Locate the cell with the specified text and output its [X, Y] center coordinate. 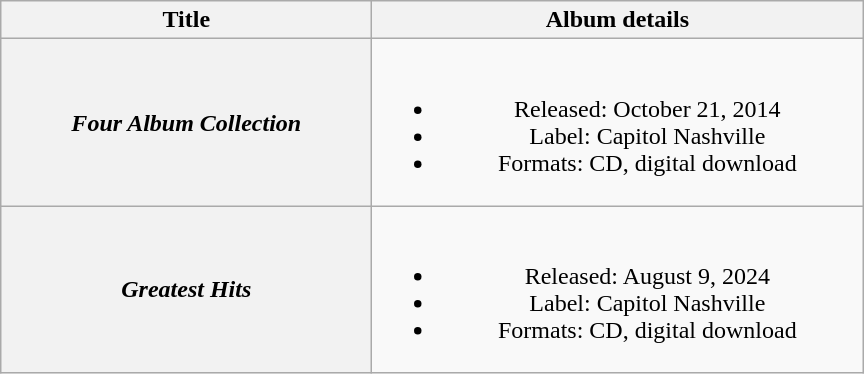
Released: August 9, 2024Label: Capitol NashvilleFormats: CD, digital download [618, 290]
Greatest Hits [186, 290]
Released: October 21, 2014Label: Capitol NashvilleFormats: CD, digital download [618, 122]
Title [186, 20]
Four Album Collection [186, 122]
Album details [618, 20]
